For the text-containing cell, return its midpoint in [x, y] coordinate format. 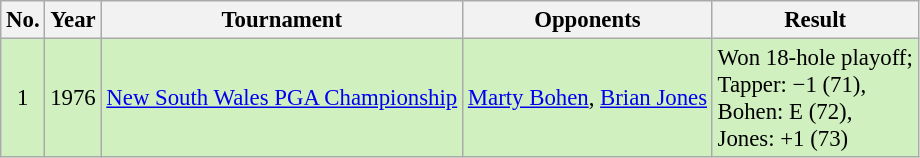
New South Wales PGA Championship [282, 98]
1 [23, 98]
Year [73, 20]
Opponents [588, 20]
Tournament [282, 20]
Marty Bohen, Brian Jones [588, 98]
No. [23, 20]
1976 [73, 98]
Won 18-hole playoff;Tapper: −1 (71),Bohen: E (72),Jones: +1 (73) [815, 98]
Result [815, 20]
